Locate the cell with the specified text and output its (x, y) center coordinate. 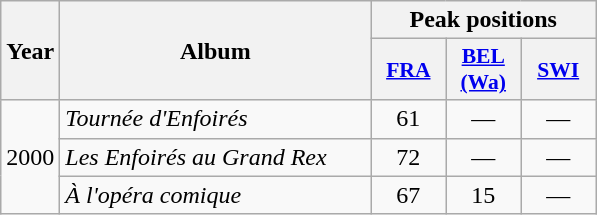
Album (216, 50)
72 (408, 157)
Tournée d'Enfoirés (216, 119)
2000 (30, 157)
FRA (408, 70)
61 (408, 119)
À l'opéra comique (216, 195)
BEL (Wa) (484, 70)
Year (30, 50)
15 (484, 195)
SWI (558, 70)
Les Enfoirés au Grand Rex (216, 157)
Peak positions (484, 20)
67 (408, 195)
